Locate the cell with the specified text and output its (x, y) center coordinate. 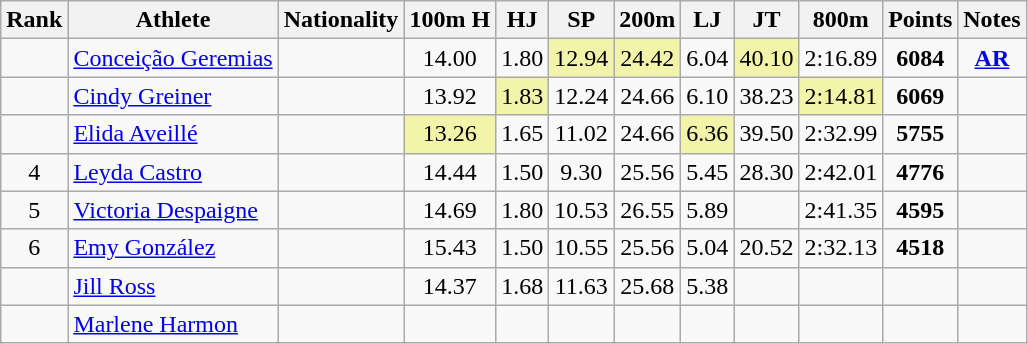
26.55 (648, 210)
14.37 (450, 286)
200m (648, 20)
JT (766, 20)
Cindy Greiner (173, 96)
6.36 (708, 134)
6.10 (708, 96)
39.50 (766, 134)
28.30 (766, 172)
14.69 (450, 210)
Nationality (341, 20)
24.42 (648, 58)
10.55 (582, 248)
11.02 (582, 134)
SP (582, 20)
4518 (920, 248)
Elida Aveillé (173, 134)
5.38 (708, 286)
1.83 (522, 96)
Leyda Castro (173, 172)
1.65 (522, 134)
2:14.81 (841, 96)
20.52 (766, 248)
100m H (450, 20)
Conceição Geremias (173, 58)
4595 (920, 210)
38.23 (766, 96)
12.94 (582, 58)
2:41.35 (841, 210)
Athlete (173, 20)
10.53 (582, 210)
2:16.89 (841, 58)
4 (34, 172)
6069 (920, 96)
5.89 (708, 210)
5755 (920, 134)
40.10 (766, 58)
6084 (920, 58)
5 (34, 210)
14.44 (450, 172)
2:32.99 (841, 134)
11.63 (582, 286)
2:42.01 (841, 172)
14.00 (450, 58)
Points (920, 20)
Victoria Despaigne (173, 210)
15.43 (450, 248)
5.45 (708, 172)
1.68 (522, 286)
Emy González (173, 248)
Rank (34, 20)
Marlene Harmon (173, 324)
13.92 (450, 96)
9.30 (582, 172)
2:32.13 (841, 248)
25.68 (648, 286)
4776 (920, 172)
HJ (522, 20)
800m (841, 20)
Jill Ross (173, 286)
AR (992, 58)
6.04 (708, 58)
5.04 (708, 248)
LJ (708, 20)
6 (34, 248)
12.24 (582, 96)
13.26 (450, 134)
Notes (992, 20)
